Determine the (X, Y) coordinate at the center of the cell enclosing the given text.  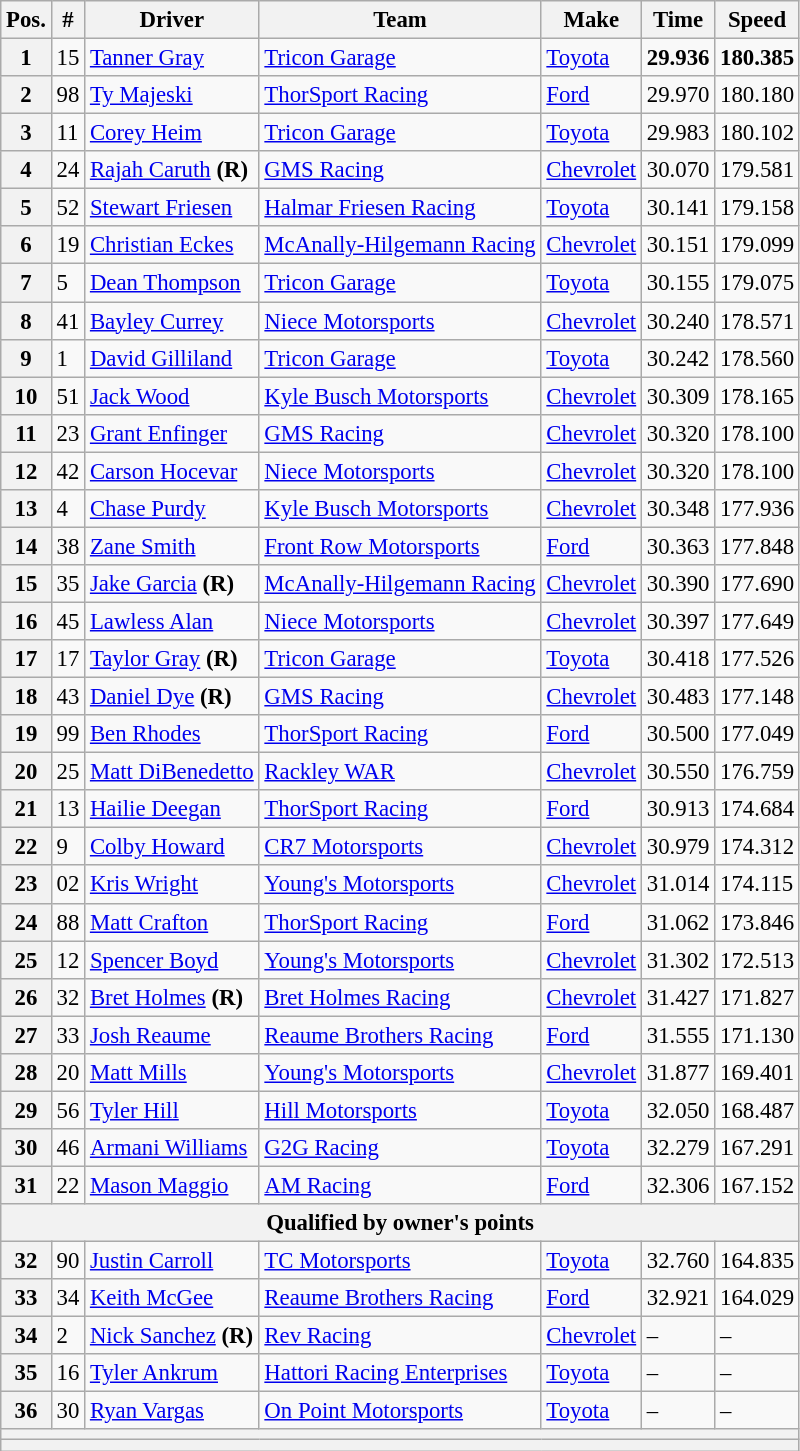
30.483 (678, 697)
171.130 (758, 1035)
31 (26, 1185)
Matt Mills (172, 1073)
42 (68, 471)
Chase Purdy (172, 509)
56 (68, 1110)
Time (678, 20)
Keith McGee (172, 1298)
Jake Garcia (R) (172, 584)
180.180 (758, 95)
32.050 (678, 1110)
30.979 (678, 847)
167.291 (758, 1148)
30.309 (678, 396)
10 (26, 396)
Speed (758, 20)
Justin Carroll (172, 1261)
30.242 (678, 358)
30.141 (678, 208)
Tyler Hill (172, 1110)
CR7 Motorsports (400, 847)
30.418 (678, 659)
174.115 (758, 885)
Front Row Motorsports (400, 546)
Taylor Gray (R) (172, 659)
177.649 (758, 621)
Daniel Dye (R) (172, 697)
31.062 (678, 922)
7 (26, 283)
Jack Wood (172, 396)
171.827 (758, 997)
176.759 (758, 772)
Ryan Vargas (172, 1411)
31.877 (678, 1073)
Christian Eckes (172, 245)
30.070 (678, 170)
G2G Racing (400, 1148)
Armani Williams (172, 1148)
38 (68, 546)
30.348 (678, 509)
AM Racing (400, 1185)
Qualified by owner's points (400, 1223)
179.075 (758, 283)
Tanner Gray (172, 58)
30.550 (678, 772)
179.581 (758, 170)
30.151 (678, 245)
45 (68, 621)
Matt Crafton (172, 922)
177.936 (758, 509)
32.760 (678, 1261)
29.983 (678, 133)
Matt DiBenedetto (172, 772)
Stewart Friesen (172, 208)
168.487 (758, 1110)
30.240 (678, 321)
173.846 (758, 922)
Spencer Boyd (172, 960)
172.513 (758, 960)
14 (26, 546)
Team (400, 20)
28 (26, 1073)
Hattori Racing Enterprises (400, 1373)
Rajah Caruth (R) (172, 170)
167.152 (758, 1185)
02 (68, 885)
179.099 (758, 245)
31.427 (678, 997)
32.921 (678, 1298)
30.397 (678, 621)
30.363 (678, 546)
88 (68, 922)
30.390 (678, 584)
32.306 (678, 1185)
29.936 (678, 58)
21 (26, 809)
177.690 (758, 584)
30.500 (678, 734)
29.970 (678, 95)
Hailie Deegan (172, 809)
46 (68, 1148)
90 (68, 1261)
30.155 (678, 283)
174.312 (758, 847)
174.684 (758, 809)
31.555 (678, 1035)
8 (26, 321)
Colby Howard (172, 847)
Josh Reaume (172, 1035)
Rackley WAR (400, 772)
99 (68, 734)
Grant Enfinger (172, 433)
178.560 (758, 358)
164.835 (758, 1261)
Bret Holmes Racing (400, 997)
3 (26, 133)
Rev Racing (400, 1336)
31.302 (678, 960)
41 (68, 321)
Pos. (26, 20)
31.014 (678, 885)
# (68, 20)
43 (68, 697)
On Point Motorsports (400, 1411)
David Gilliland (172, 358)
Nick Sanchez (R) (172, 1336)
180.385 (758, 58)
Make (591, 20)
Bret Holmes (R) (172, 997)
Mason Maggio (172, 1185)
180.102 (758, 133)
Ty Majeski (172, 95)
169.401 (758, 1073)
TC Motorsports (400, 1261)
177.148 (758, 697)
164.029 (758, 1298)
Carson Hocevar (172, 471)
27 (26, 1035)
Hill Motorsports (400, 1110)
30.913 (678, 809)
18 (26, 697)
Dean Thompson (172, 283)
177.049 (758, 734)
178.571 (758, 321)
Bayley Currey (172, 321)
Tyler Ankrum (172, 1373)
51 (68, 396)
178.165 (758, 396)
177.848 (758, 546)
26 (26, 997)
6 (26, 245)
Lawless Alan (172, 621)
179.158 (758, 208)
Ben Rhodes (172, 734)
98 (68, 95)
Zane Smith (172, 546)
32.279 (678, 1148)
29 (26, 1110)
Halmar Friesen Racing (400, 208)
36 (26, 1411)
Kris Wright (172, 885)
Driver (172, 20)
Corey Heim (172, 133)
52 (68, 208)
177.526 (758, 659)
